Determine the [x, y] coordinate at the center of the cell enclosing the given text.  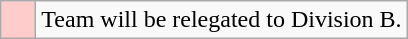
Team will be relegated to Division B. [222, 20]
